Return the [X, Y] coordinate for the center point of the cell that contains the specified text.  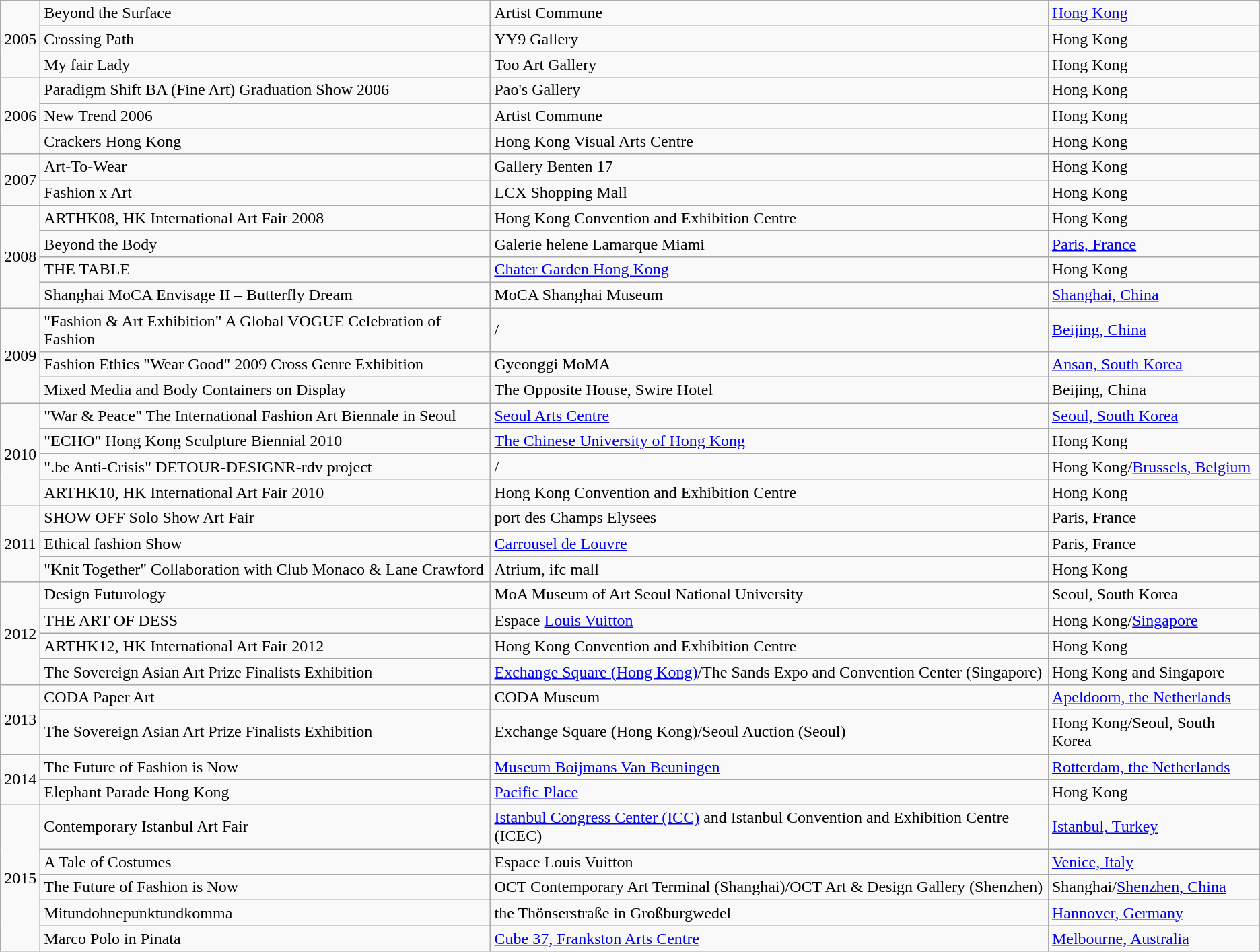
Exchange Square (Hong Kong)/The Sands Expo and Convention Center (Singapore) [769, 671]
2005 [20, 39]
MoA Museum of Art Seoul National University [769, 595]
Crackers Hong Kong [265, 141]
Elephant Parade Hong Kong [265, 793]
"ECHO" Hong Kong Sculpture Biennial 2010 [265, 441]
My fair Lady [265, 65]
Hong Kong/Brussels, Belgium [1154, 467]
Hong Kong and Singapore [1154, 671]
Fashion x Art [265, 192]
LCX Shopping Mall [769, 192]
Apeldoorn, the Netherlands [1154, 697]
Ethical fashion Show [265, 544]
2009 [20, 355]
ARTHK08, HK International Art Fair 2008 [265, 218]
the Thönserstraße in Großburgwedel [769, 913]
Marco Polo in Pinata [265, 939]
ARTHK12, HK International Art Fair 2012 [265, 646]
Istanbul, Turkey [1154, 828]
"War & Peace" The International Fashion Art Biennale in Seoul [265, 416]
Galerie helene Lamarque Miami [769, 244]
Beyond the Surface [265, 13]
Crossing Path [265, 39]
Gallery Benten 17 [769, 167]
Fashion Ethics "Wear Good" 2009 Cross Genre Exhibition [265, 365]
".be Anti-Crisis" DETOUR-DESIGNR-rdv project [265, 467]
The Opposite House, Swire Hotel [769, 390]
"Fashion & Art Exhibition" A Global VOGUE Celebration of Fashion [265, 330]
Shanghai MoCA Envisage II – Butterfly Dream [265, 295]
The Chinese University of Hong Kong [769, 441]
Too Art Gallery [769, 65]
2015 [20, 879]
Istanbul Congress Center (ICC) and Istanbul Convention and Exhibition Centre (ICEC) [769, 828]
Hong Kong/Singapore [1154, 620]
Atrium, ifc mall [769, 569]
"Knit Together" Collaboration with Club Monaco & Lane Crawford [265, 569]
Venice, Italy [1154, 862]
A Tale of Costumes [265, 862]
Contemporary Istanbul Art Fair [265, 828]
Pao's Gallery [769, 90]
2012 [20, 633]
THE ART OF DESS [265, 620]
CODA Paper Art [265, 697]
Ansan, South Korea [1154, 365]
Carrousel de Louvre [769, 544]
Mixed Media and Body Containers on Display [265, 390]
Mitundohnepunktundkomma [265, 913]
Museum Boijmans Van Beuningen [769, 766]
ARTHK10, HK International Art Fair 2010 [265, 492]
Paradigm Shift BA (Fine Art) Graduation Show 2006 [265, 90]
Seoul Arts Centre [769, 416]
Shanghai, China [1154, 295]
2007 [20, 180]
Exchange Square (Hong Kong)/Seoul Auction (Seoul) [769, 732]
Beyond the Body [265, 244]
Shanghai/Shenzhen, China [1154, 887]
YY9 Gallery [769, 39]
2008 [20, 256]
Art-To-Wear [265, 167]
THE TABLE [265, 269]
MoCA Shanghai Museum [769, 295]
2006 [20, 116]
Hannover, Germany [1154, 913]
Design Futurology [265, 595]
New Trend 2006 [265, 116]
CODA Museum [769, 697]
Chater Garden Hong Kong [769, 269]
Hong Kong Visual Arts Centre [769, 141]
Melbourne, Australia [1154, 939]
Cube 37, Frankston Arts Centre [769, 939]
2014 [20, 779]
port des Champs Elysees [769, 518]
2011 [20, 544]
SHOW OFF Solo Show Art Fair [265, 518]
2010 [20, 454]
Rotterdam, the Netherlands [1154, 766]
Pacific Place [769, 793]
OCT Contemporary Art Terminal (Shanghai)/OCT Art & Design Gallery (Shenzhen) [769, 887]
2013 [20, 719]
Hong Kong/Seoul, South Korea [1154, 732]
Gyeonggi MoMA [769, 365]
